Return [x, y] of the center of cell containing provided text 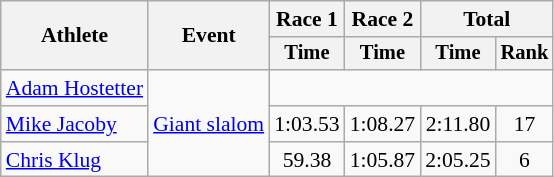
17 [525, 124]
Athlete [74, 36]
Adam Hostetter [74, 88]
Event [208, 36]
Mike Jacoby [74, 124]
Race 1 [306, 19]
Rank [525, 54]
1:03.53 [306, 124]
Giant slalom [208, 124]
1:08.27 [382, 124]
Race 2 [382, 19]
Total [486, 19]
2:11.80 [458, 124]
